Return (x, y) of the center of cell containing provided text 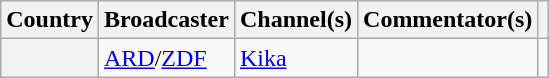
Commentator(s) (448, 20)
Country (50, 20)
Channel(s) (296, 20)
ARD/ZDF (166, 58)
Kika (296, 58)
Broadcaster (166, 20)
